Return the [X, Y] coordinate for the center point of the cell that contains the specified text.  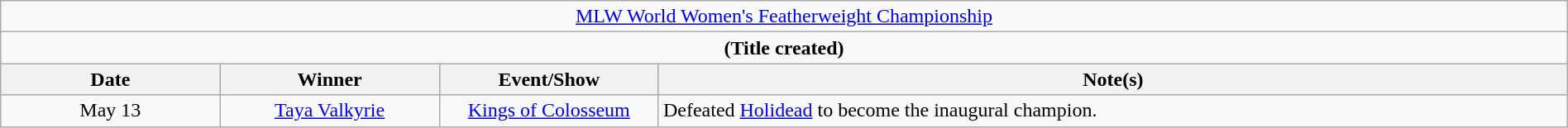
Event/Show [549, 79]
May 13 [111, 111]
Note(s) [1113, 79]
MLW World Women's Featherweight Championship [784, 17]
(Title created) [784, 48]
Date [111, 79]
Kings of Colosseum [549, 111]
Winner [329, 79]
Defeated Holidead to become the inaugural champion. [1113, 111]
Taya Valkyrie [329, 111]
